Output the [x, y] coordinate of the center of the cell containing the given text.  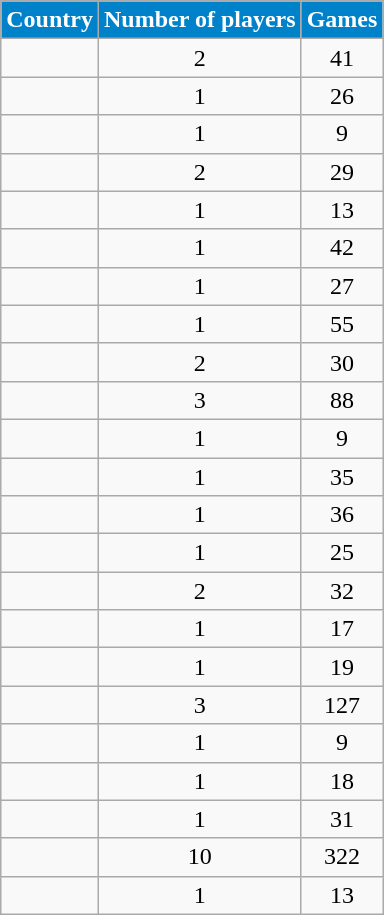
31 [342, 819]
32 [342, 591]
26 [342, 96]
19 [342, 667]
36 [342, 515]
55 [342, 324]
322 [342, 857]
42 [342, 248]
27 [342, 286]
17 [342, 629]
10 [200, 857]
Number of players [200, 20]
35 [342, 477]
127 [342, 705]
30 [342, 362]
Games [342, 20]
41 [342, 58]
29 [342, 172]
18 [342, 781]
Country [50, 20]
88 [342, 400]
25 [342, 553]
